Detect which cell encompasses the target text, then output its (X, Y) center coordinate. 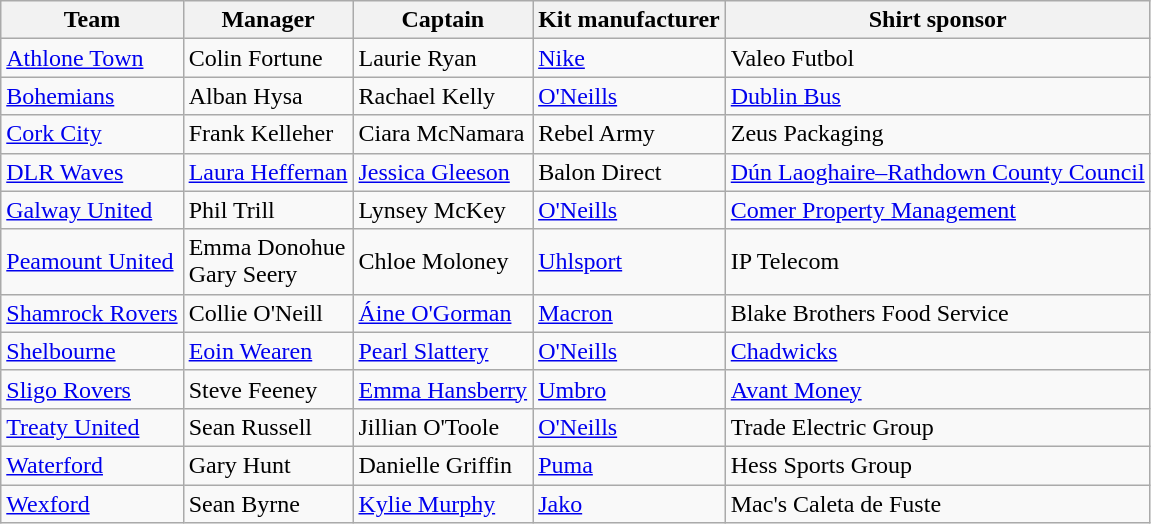
Eoin Wearen (268, 351)
Uhlsport (630, 262)
Cork City (92, 134)
Athlone Town (92, 58)
Laurie Ryan (443, 58)
Jako (630, 503)
Sligo Rovers (92, 389)
Trade Electric Group (938, 427)
Wexford (92, 503)
Collie O'Neill (268, 313)
Peamount United (92, 262)
Captain (443, 20)
Hess Sports Group (938, 465)
Bohemians (92, 96)
Avant Money (938, 389)
Colin Fortune (268, 58)
Waterford (92, 465)
IP Telecom (938, 262)
Shirt sponsor (938, 20)
Ciara McNamara (443, 134)
Sean Russell (268, 427)
Frank Kelleher (268, 134)
Alban Hysa (268, 96)
Shelbourne (92, 351)
Treaty United (92, 427)
Dublin Bus (938, 96)
Team (92, 20)
Chloe Moloney (443, 262)
Comer Property Management (938, 210)
Jillian O'Toole (443, 427)
Áine O'Gorman (443, 313)
Sean Byrne (268, 503)
Rebel Army (630, 134)
Pearl Slattery (443, 351)
Valeo Futbol (938, 58)
Emma Donohue Gary Seery (268, 262)
Rachael Kelly (443, 96)
Steve Feeney (268, 389)
Puma (630, 465)
Emma Hansberry (443, 389)
Shamrock Rovers (92, 313)
Macron (630, 313)
Blake Brothers Food Service (938, 313)
Kylie Murphy (443, 503)
Mac's Caleta de Fuste (938, 503)
Danielle Griffin (443, 465)
Kit manufacturer (630, 20)
Umbro (630, 389)
Lynsey McKey (443, 210)
Balon Direct (630, 172)
Phil Trill (268, 210)
Jessica Gleeson (443, 172)
Gary Hunt (268, 465)
Nike (630, 58)
Manager (268, 20)
DLR Waves (92, 172)
Dún Laoghaire–Rathdown County Council (938, 172)
Chadwicks (938, 351)
Laura Heffernan (268, 172)
Galway United (92, 210)
Zeus Packaging (938, 134)
